Detect which cell encompasses the target text, then output its (X, Y) center coordinate. 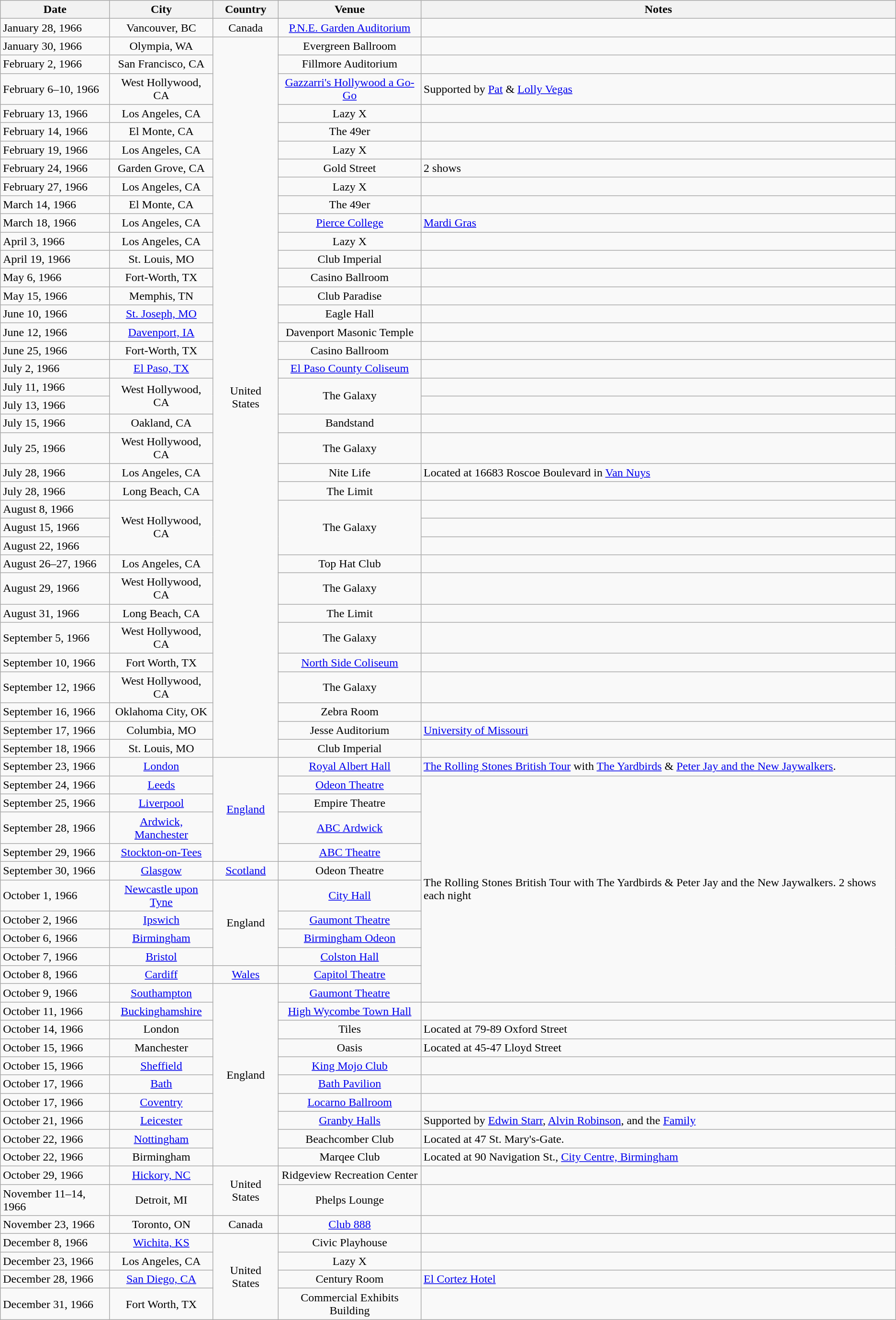
Located at 47 St. Mary's-Gate. (659, 1139)
Davenport Masonic Temple (350, 332)
Supported by Pat & Lolly Vegas (659, 89)
Memphis, TN (161, 296)
Buckinghamshire (161, 1011)
Bandstand (350, 423)
Located at 90 Navigation St., City Centre, Birmingham (659, 1157)
Bath Pavilion (350, 1084)
August 8, 1966 (55, 509)
October 29, 1966 (55, 1175)
May 6, 1966 (55, 278)
Ridgeview Recreation Center (350, 1175)
Marqee Club (350, 1157)
October 7, 1966 (55, 957)
Tiles (350, 1029)
August 31, 1966 (55, 613)
King Mojo Club (350, 1066)
San Francisco, CA (161, 64)
July 25, 1966 (55, 448)
The Rolling Stones British Tour with The Yardbirds & Peter Jay and the New Jaywalkers. (659, 767)
April 3, 1966 (55, 241)
The Rolling Stones British Tour with The Yardbirds & Peter Jay and the New Jaywalkers. 2 shows each night (659, 889)
January 28, 1966 (55, 28)
Colston Hall (350, 957)
June 10, 1966 (55, 314)
Empire Theatre (350, 803)
Venue (350, 10)
February 13, 1966 (55, 113)
September 12, 1966 (55, 688)
Eagle Hall (350, 314)
Hickory, NC (161, 1175)
September 18, 1966 (55, 748)
Wichita, KS (161, 1243)
August 22, 1966 (55, 545)
Evergreen Ballroom (350, 46)
July 15, 1966 (55, 423)
Columbia, MO (161, 730)
October 1, 1966 (55, 895)
February 19, 1966 (55, 150)
High Wycombe Town Hall (350, 1011)
October 9, 1966 (55, 993)
February 2, 1966 (55, 64)
Cardiff (161, 975)
Glasgow (161, 870)
Southampton (161, 993)
Club 888 (350, 1225)
Coventry (161, 1102)
Supported by Edwin Starr, Alvin Robinson, and the Family (659, 1120)
May 15, 1966 (55, 296)
El Paso County Coliseum (350, 369)
Top Hat Club (350, 564)
P.N.E. Garden Auditorium (350, 28)
Mardi Gras (659, 223)
Club Paradise (350, 296)
September 24, 1966 (55, 785)
April 19, 1966 (55, 259)
Oasis (350, 1048)
Bristol (161, 957)
Sheffield (161, 1066)
ABC Theatre (350, 852)
Jesse Auditorium (350, 730)
El Paso, TX (161, 369)
Oakland, CA (161, 423)
Notes (659, 10)
2 shows (659, 168)
Garden Grove, CA (161, 168)
Located at 45-47 Lloyd Street (659, 1048)
September 5, 1966 (55, 638)
August 29, 1966 (55, 589)
March 14, 1966 (55, 204)
Newcastle upon Tyne (161, 895)
September 17, 1966 (55, 730)
ABC Ardwick (350, 827)
St. Joseph, MO (161, 314)
Civic Playhouse (350, 1243)
Birmingham Odeon (350, 938)
September 28, 1966 (55, 827)
Toronto, ON (161, 1225)
November 11–14, 1966 (55, 1200)
October 8, 1966 (55, 975)
Olympia, WA (161, 46)
Ipswich (161, 920)
March 18, 1966 (55, 223)
Phelps Lounge (350, 1200)
Leeds (161, 785)
Oklahoma City, OK (161, 712)
September 25, 1966 (55, 803)
Ardwick, Manchester (161, 827)
San Diego, CA (161, 1279)
City Hall (350, 895)
Fillmore Auditorium (350, 64)
December 28, 1966 (55, 1279)
September 23, 1966 (55, 767)
Bath (161, 1084)
North Side Coliseum (350, 663)
February 27, 1966 (55, 186)
Century Room (350, 1279)
Beachcomber Club (350, 1139)
July 11, 1966 (55, 387)
September 30, 1966 (55, 870)
January 30, 1966 (55, 46)
October 6, 1966 (55, 938)
Stockton-on-Tees (161, 852)
Nite Life (350, 473)
Zebra Room (350, 712)
February 24, 1966 (55, 168)
Capitol Theatre (350, 975)
August 15, 1966 (55, 527)
October 21, 1966 (55, 1120)
Royal Albert Hall (350, 767)
Liverpool (161, 803)
September 10, 1966 (55, 663)
Detroit, MI (161, 1200)
July 2, 1966 (55, 369)
October 11, 1966 (55, 1011)
December 23, 1966 (55, 1261)
February 14, 1966 (55, 132)
Country (246, 10)
June 25, 1966 (55, 350)
Locarno Ballroom (350, 1102)
September 29, 1966 (55, 852)
Gazzarri's Hollywood a Go-Go (350, 89)
El Cortez Hotel (659, 1279)
August 26–27, 1966 (55, 564)
Gold Street (350, 168)
Davenport, IA (161, 332)
Nottingham (161, 1139)
June 12, 1966 (55, 332)
December 8, 1966 (55, 1243)
July 13, 1966 (55, 405)
Leicester (161, 1120)
Located at 79-89 Oxford Street (659, 1029)
City (161, 10)
Vancouver, BC (161, 28)
November 23, 1966 (55, 1225)
Granby Halls (350, 1120)
Located at 16683 Roscoe Boulevard in Van Nuys (659, 473)
Commercial Exhibits Building (350, 1304)
October 14, 1966 (55, 1029)
September 16, 1966 (55, 712)
Manchester (161, 1048)
Date (55, 10)
February 6–10, 1966 (55, 89)
Pierce College (350, 223)
University of Missouri (659, 730)
Scotland (246, 870)
October 2, 1966 (55, 920)
December 31, 1966 (55, 1304)
Wales (246, 975)
